Determine the [X, Y] coordinate at the center of the cell enclosing the given text.  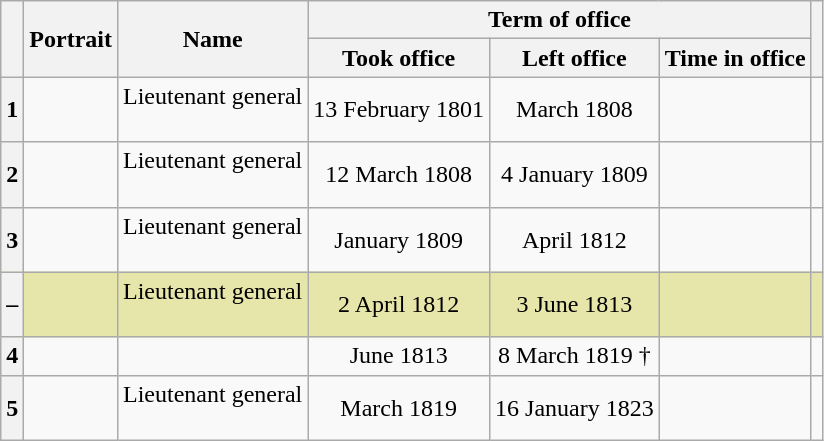
1 [12, 110]
3 [12, 240]
June 1813 [399, 356]
2 [12, 174]
April 1812 [575, 240]
Portrait [71, 39]
2 April 1812 [399, 304]
16 January 1823 [575, 408]
Name [212, 39]
January 1809 [399, 240]
Left office [575, 58]
13 February 1801 [399, 110]
Took office [399, 58]
March 1808 [575, 110]
4 [12, 356]
12 March 1808 [399, 174]
8 March 1819 † [575, 356]
3 June 1813 [575, 304]
– [12, 304]
March 1819 [399, 408]
4 January 1809 [575, 174]
Term of office [560, 20]
5 [12, 408]
Time in office [735, 58]
